Pinpoint the cell where the given text exists, returning its [x, y] midpoint coordinate. 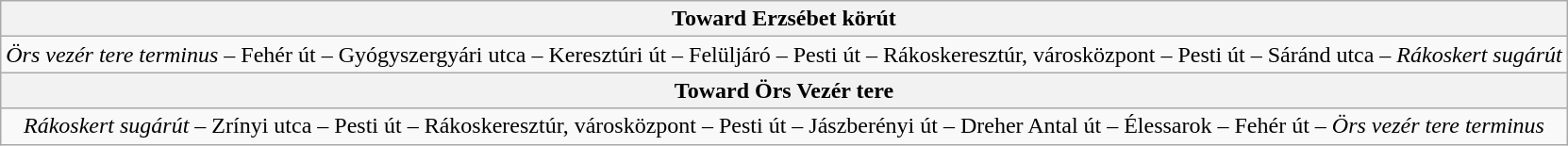
Toward Örs Vezér tere [784, 90]
Toward Erzsébet körút [784, 19]
